Return (X, Y) of the center of cell containing provided text 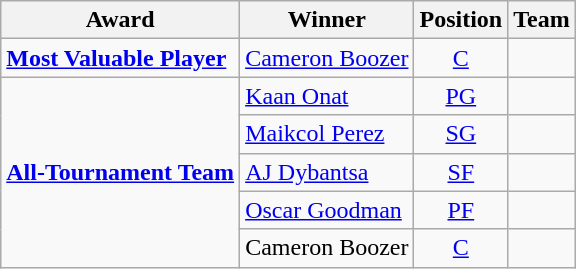
Award (120, 20)
Oscar Goodman (327, 210)
SF (461, 172)
PG (461, 96)
Kaan Onat (327, 96)
AJ Dybantsa (327, 172)
Maikcol Perez (327, 134)
All-Tournament Team (120, 172)
Winner (327, 20)
Most Valuable Player (120, 58)
Team (542, 20)
SG (461, 134)
Position (461, 20)
PF (461, 210)
